Locate the cell with the specified text and output its (x, y) center coordinate. 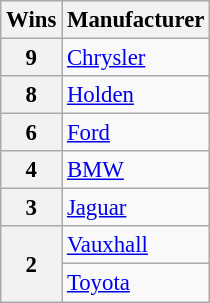
3 (32, 208)
8 (32, 95)
Toyota (136, 283)
2 (32, 264)
Holden (136, 95)
Vauxhall (136, 245)
Wins (32, 20)
Chrysler (136, 58)
BMW (136, 170)
Ford (136, 133)
4 (32, 170)
6 (32, 133)
9 (32, 58)
Manufacturer (136, 20)
Jaguar (136, 208)
